Scan for the cell matching the given text and deliver its (x, y) coordinate at center. 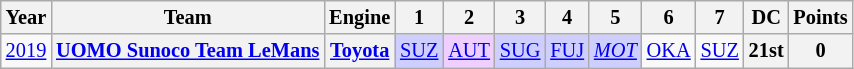
Year (26, 17)
SUG (520, 51)
7 (720, 17)
Engine (360, 17)
Team (188, 17)
2 (469, 17)
0 (821, 51)
3 (520, 17)
UOMO Sunoco Team LeMans (188, 51)
4 (567, 17)
OKA (669, 51)
2019 (26, 51)
DC (766, 17)
5 (616, 17)
6 (669, 17)
Toyota (360, 51)
1 (419, 17)
21st (766, 51)
MOT (616, 51)
Points (821, 17)
AUT (469, 51)
FUJ (567, 51)
